Scan for the cell matching the given text and deliver its [x, y] coordinate at center. 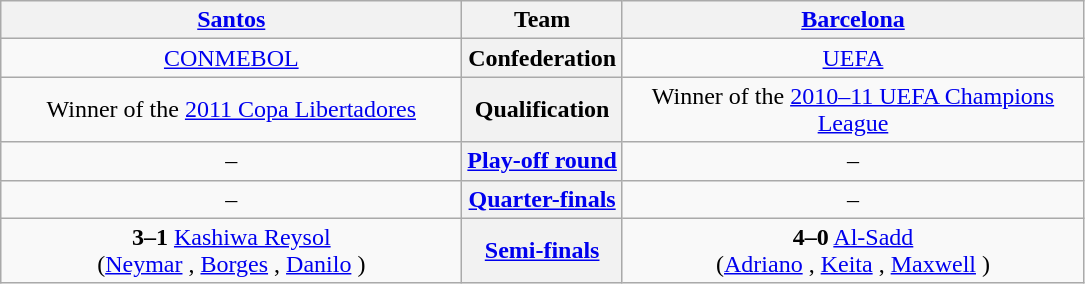
Qualification [542, 110]
Play-off round [542, 161]
Confederation [542, 58]
4–0 Al-Sadd(Adriano , Keita , Maxwell ) [852, 250]
Barcelona [852, 20]
3–1 Kashiwa Reysol(Neymar , Borges , Danilo ) [232, 250]
Winner of the 2011 Copa Libertadores [232, 110]
Quarter-finals [542, 199]
Winner of the 2010–11 UEFA Champions League [852, 110]
Santos [232, 20]
CONMEBOL [232, 58]
Semi-finals [542, 250]
Team [542, 20]
UEFA [852, 58]
